Scan for the cell matching the given text and deliver its (X, Y) coordinate at center. 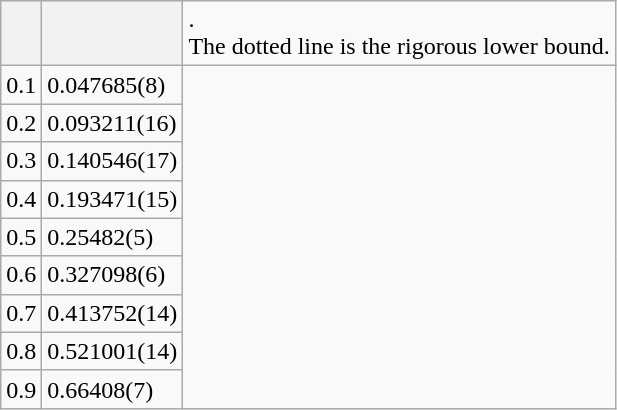
0.193471(15) (112, 199)
0.2 (22, 123)
0.66408(7) (112, 389)
0.521001(14) (112, 351)
0.5 (22, 237)
0.413752(14) (112, 313)
0.093211(16) (112, 123)
0.3 (22, 161)
0.327098(6) (112, 275)
0.1 (22, 85)
0.9 (22, 389)
0.4 (22, 199)
0.140546(17) (112, 161)
.The dotted line is the rigorous lower bound. (399, 34)
0.7 (22, 313)
0.6 (22, 275)
0.8 (22, 351)
0.047685(8) (112, 85)
0.25482(5) (112, 237)
